Output the (x, y) coordinate of the center of the cell containing the given text.  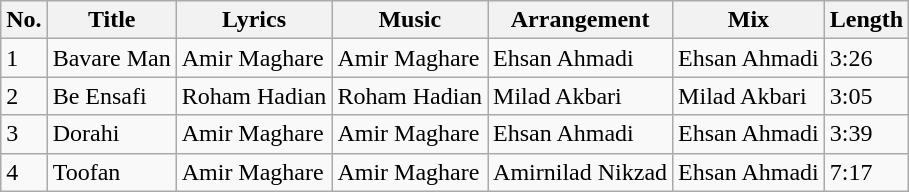
3:26 (866, 58)
Arrangement (580, 20)
Bavare Man (112, 58)
Amirnilad Nikzad (580, 172)
4 (24, 172)
Be Ensafi (112, 96)
Music (410, 20)
Lyrics (254, 20)
Length (866, 20)
2 (24, 96)
Toofan (112, 172)
3:05 (866, 96)
Dorahi (112, 134)
7:17 (866, 172)
No. (24, 20)
Title (112, 20)
Mix (749, 20)
3:39 (866, 134)
1 (24, 58)
3 (24, 134)
